Determine the (X, Y) coordinate at the center of the cell enclosing the given text.  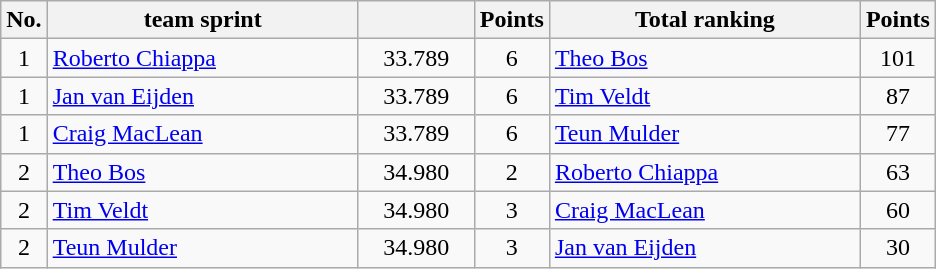
63 (898, 172)
101 (898, 58)
Total ranking (704, 20)
team sprint (202, 20)
60 (898, 210)
87 (898, 96)
77 (898, 134)
No. (24, 20)
30 (898, 248)
